Determine the [x, y] coordinate at the center of the cell enclosing the given text.  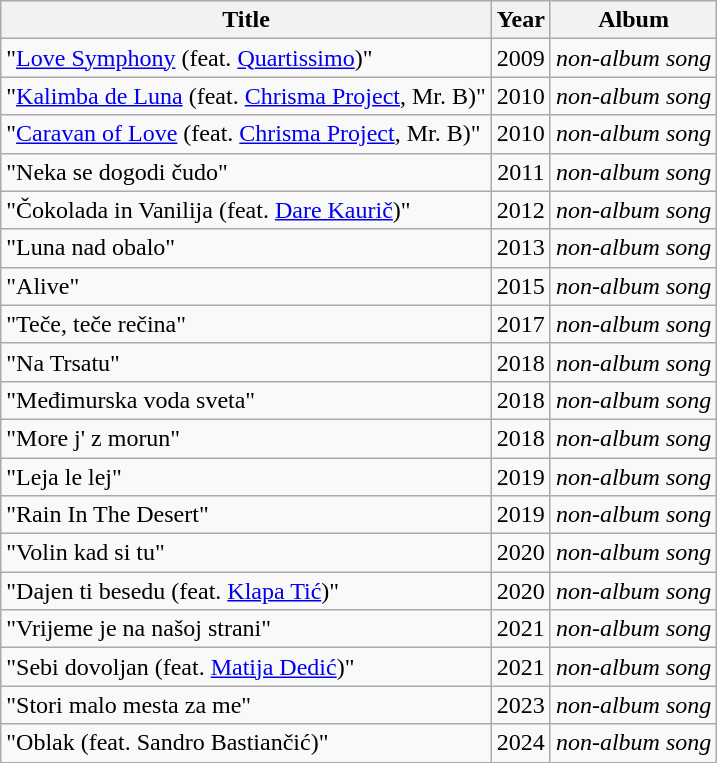
Year [520, 20]
"Volin kad si tu" [246, 553]
2013 [520, 248]
"Dajen ti besedu (feat. Klapa Tić)" [246, 591]
2009 [520, 58]
2011 [520, 172]
"Love Symphony (feat. Quartissimo)" [246, 58]
2024 [520, 743]
"Neka se dogodi čudo" [246, 172]
"Kalimba de Luna (feat. Chrisma Project, Mr. B)" [246, 96]
"Vrijeme je na našoj strani" [246, 629]
2015 [520, 286]
"Na Trsatu" [246, 362]
"Caravan of Love (feat. Chrisma Project, Mr. B)" [246, 134]
"Luna nad obalo" [246, 248]
2012 [520, 210]
"Teče, teče rečina" [246, 324]
"Stori malo mesta za me" [246, 705]
Title [246, 20]
2017 [520, 324]
2023 [520, 705]
"Sebi dovoljan (feat. Matija Dedić)" [246, 667]
"Alive" [246, 286]
"More j' z morun" [246, 438]
"Rain In The Desert" [246, 515]
"Leja le lej" [246, 477]
"Oblak (feat. Sandro Bastiančić)" [246, 743]
Album [633, 20]
"Međimurska voda sveta" [246, 400]
"Čokolada in Vanilija (feat. Dare Kaurič)" [246, 210]
